For the text-containing cell, return its midpoint in (X, Y) coordinate format. 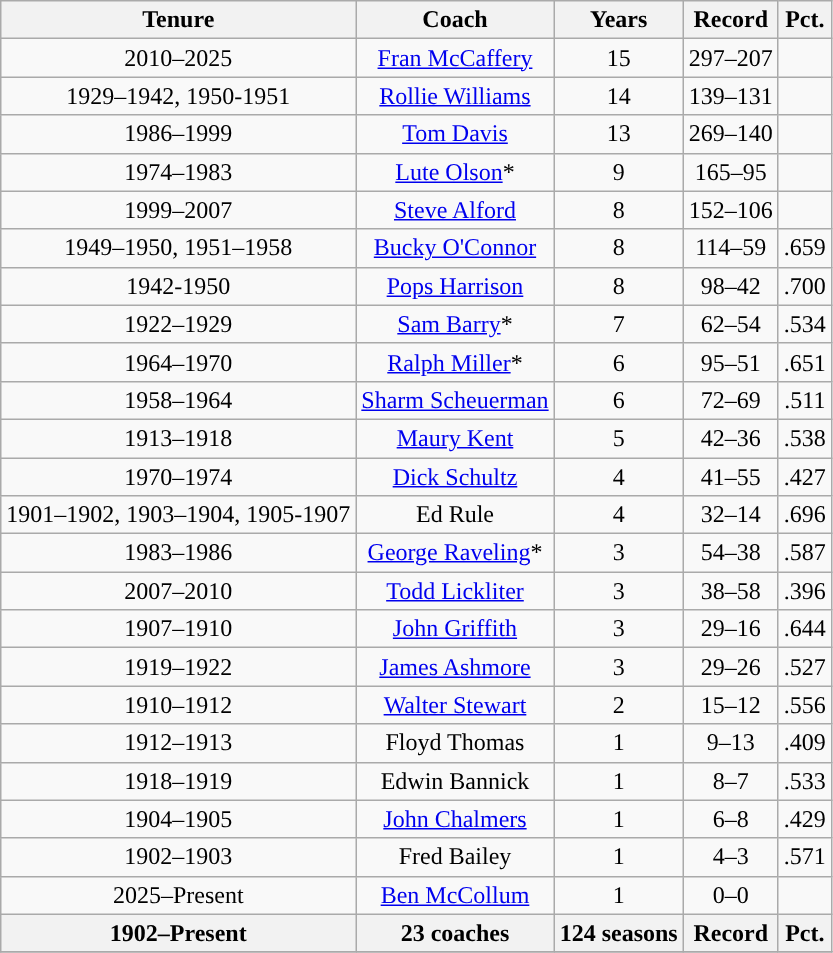
29–26 (730, 667)
Coach (455, 20)
41–55 (730, 477)
1904–1905 (178, 819)
1999–2007 (178, 210)
.538 (804, 438)
Fran McCaffery (455, 58)
62–54 (730, 324)
Edwin Bannick (455, 781)
4–3 (730, 857)
Maury Kent (455, 438)
.700 (804, 286)
.696 (804, 515)
.527 (804, 667)
13 (618, 134)
152–106 (730, 210)
.409 (804, 743)
.651 (804, 362)
2010–2025 (178, 58)
15 (618, 58)
Rollie Williams (455, 96)
.429 (804, 819)
32–14 (730, 515)
Years (618, 20)
Sharm Scheuerman (455, 400)
.533 (804, 781)
Fred Bailey (455, 857)
George Raveling* (455, 553)
139–131 (730, 96)
14 (618, 96)
72–69 (730, 400)
95–51 (730, 362)
Tom Davis (455, 134)
Ben McCollum (455, 895)
.556 (804, 705)
2007–2010 (178, 591)
1902–Present (178, 933)
29–16 (730, 629)
1902–1903 (178, 857)
James Ashmore (455, 667)
1901–1902, 1903–1904, 1905-1907 (178, 515)
1929–1942, 1950-1951 (178, 96)
5 (618, 438)
John Chalmers (455, 819)
1913–1918 (178, 438)
1986–1999 (178, 134)
John Griffith (455, 629)
0–0 (730, 895)
1970–1974 (178, 477)
Walter Stewart (455, 705)
7 (618, 324)
Ed Rule (455, 515)
124 seasons (618, 933)
23 coaches (455, 933)
114–59 (730, 248)
Tenure (178, 20)
1974–1983 (178, 172)
Dick Schultz (455, 477)
.427 (804, 477)
.511 (804, 400)
42–36 (730, 438)
.644 (804, 629)
269–140 (730, 134)
2025–Present (178, 895)
Ralph Miller* (455, 362)
1907–1910 (178, 629)
Pops Harrison (455, 286)
1949–1950, 1951–1958 (178, 248)
165–95 (730, 172)
1922–1929 (178, 324)
1918–1919 (178, 781)
1942-1950 (178, 286)
.534 (804, 324)
.587 (804, 553)
1919–1922 (178, 667)
2 (618, 705)
54–38 (730, 553)
15–12 (730, 705)
Steve Alford (455, 210)
1958–1964 (178, 400)
Sam Barry* (455, 324)
Floyd Thomas (455, 743)
Todd Lickliter (455, 591)
6–8 (730, 819)
9–13 (730, 743)
98–42 (730, 286)
38–58 (730, 591)
9 (618, 172)
.571 (804, 857)
.659 (804, 248)
1983–1986 (178, 553)
1912–1913 (178, 743)
1964–1970 (178, 362)
Lute Olson* (455, 172)
1910–1912 (178, 705)
297–207 (730, 58)
8–7 (730, 781)
.396 (804, 591)
Bucky O'Connor (455, 248)
